Search for the cell housing the specified text and yield its [X, Y] center coordinate. 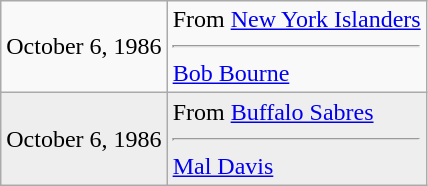
From New York IslandersBob Bourne [296, 47]
From Buffalo SabresMal Davis [296, 139]
